Identify which cell holds the provided text, then report its (x, y) central coordinate. 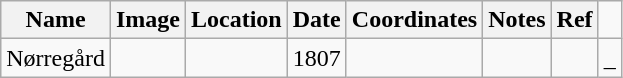
Image (148, 20)
Notes (517, 20)
Date (316, 20)
Location (236, 20)
1807 (316, 58)
_ (610, 58)
Name (56, 20)
Coordinates (414, 20)
Nørregård (56, 58)
Ref (574, 20)
